Detect which cell encompasses the target text, then output its (X, Y) center coordinate. 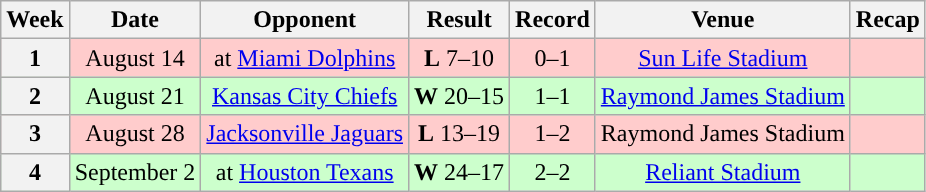
1–2 (553, 134)
Opponent (305, 20)
L 13–19 (460, 134)
4 (35, 172)
Date (135, 20)
3 (35, 134)
at Houston Texans (305, 172)
September 2 (135, 172)
Venue (722, 20)
at Miami Dolphins (305, 58)
0–1 (553, 58)
W 20–15 (460, 96)
Record (553, 20)
Kansas City Chiefs (305, 96)
1 (35, 58)
August 21 (135, 96)
L 7–10 (460, 58)
Sun Life Stadium (722, 58)
2–2 (553, 172)
1–1 (553, 96)
2 (35, 96)
August 28 (135, 134)
Result (460, 20)
August 14 (135, 58)
Week (35, 20)
Reliant Stadium (722, 172)
Recap (888, 20)
Jacksonville Jaguars (305, 134)
W 24–17 (460, 172)
